Locate the cell with the specified text and output its [x, y] center coordinate. 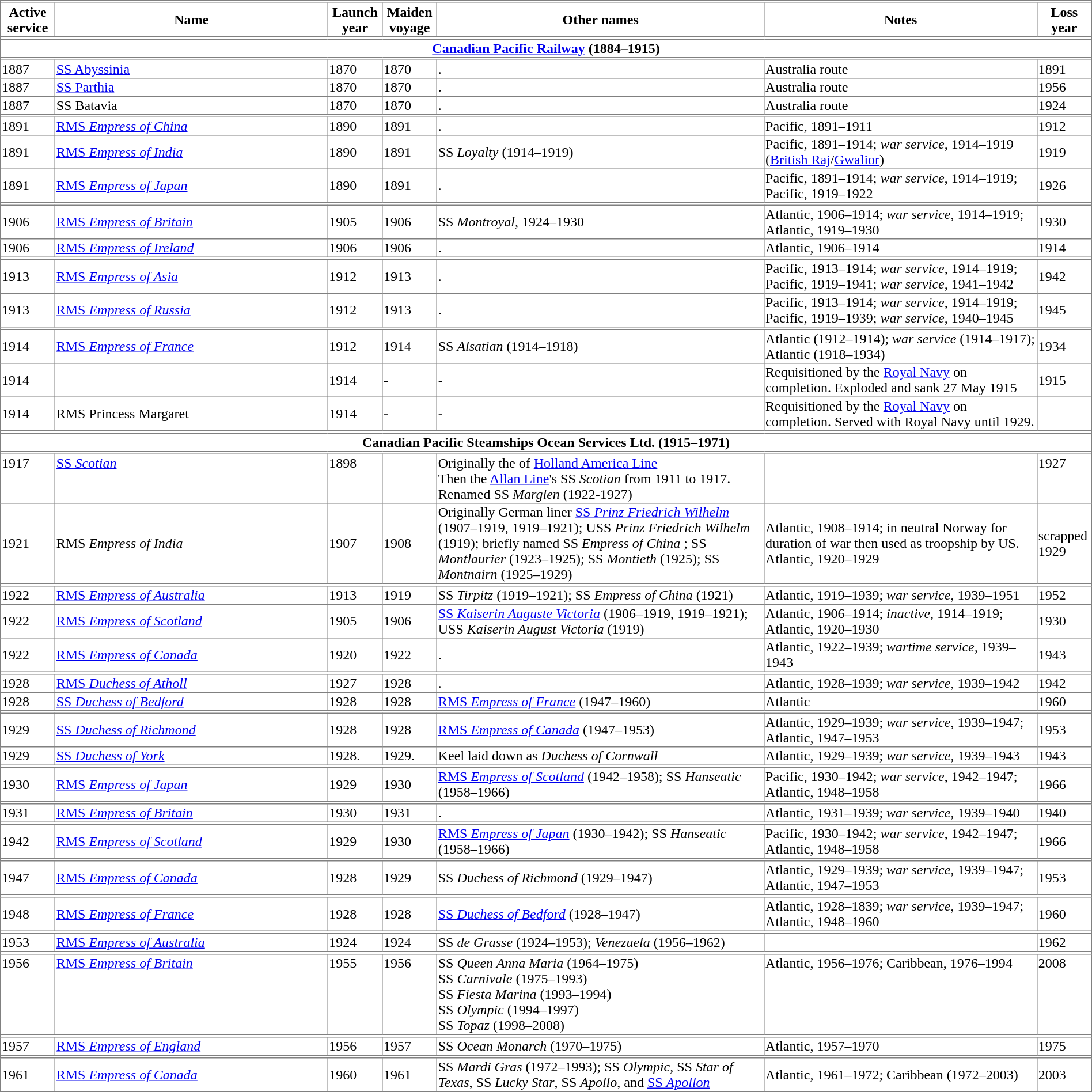
Atlantic, 1956–1976; Caribbean, 1976–1994 [901, 995]
SS Mardi Gras (1972–1993); SS Olympic, SS Star of Texas, SS Lucky Star, SS Apollo, and SS Apollon [601, 1075]
Atlantic, 1931–1939; war service, 1939–1940 [901, 813]
1898 [355, 479]
1948 [28, 914]
RMS Empress of England [191, 1046]
1947 [28, 878]
Atlantic, 1929–1939; war service, 1939–1943 [901, 756]
SS Batavia [191, 105]
1945 [1064, 310]
RMS Duchess of Atholl [191, 684]
RMS Empress of Scotland (1942–1958); SS Hanseatic (1958–1966) [601, 784]
Launch year [355, 20]
Pacific, 1891–1914; war service, 1914–1919; Pacific, 1919–1922 [901, 185]
1917 [28, 479]
SS Abyssinia [191, 69]
1920 [355, 655]
Pacific, 1891–1914; war service, 1914–1919 (British Raj/Gwalior) [901, 152]
SS Duchess of Bedford (1928–1947) [601, 914]
SS Kaiserin Auguste Victoria (1906–1919, 1919–1921); USS Kaiserin August Victoria (1919) [601, 621]
Pacific, 1913–1914; war service, 1914–1919; Pacific, 1919–1939; war service, 1940–1945 [901, 310]
1908 [410, 544]
2003 [1064, 1075]
Name [191, 20]
Requisitioned by the Royal Navy on completion. Exploded and sank 27 May 1915 [901, 380]
Atlantic [901, 702]
Atlantic, 1928–1839; war service, 1939–1947; Atlantic, 1948–1960 [901, 914]
RMS Empress of Russia [191, 310]
1907 [355, 544]
SS Montroyal, 1924–1930 [601, 222]
SS Alsatian (1914–1918) [601, 346]
1975 [1064, 1046]
1926 [1064, 185]
RMS Empress of Asia [191, 276]
Requisitioned by the Royal Navy on completion. Served with Royal Navy until 1929. [901, 414]
1929. [410, 756]
SS Duchess of Bedford [191, 702]
SS Tirpitz (1919–1921); SS Empress of China (1921) [601, 596]
1952 [1064, 596]
Atlantic, 1919–1939; war service, 1939–1951 [901, 596]
1921 [28, 544]
RMS Empress of China [191, 126]
RMS Empress of Canada (1947–1953) [601, 730]
Atlantic, 1906–1914 [901, 248]
Atlantic, 1957–1970 [901, 1046]
SS Parthia [191, 88]
Atlantic, 1961–1972; Caribbean (1972–2003) [901, 1075]
2008 [1064, 995]
SS Duchess of Richmond (1929–1947) [601, 878]
Originally the of Holland America LineThen the Allan Line's SS Scotian from 1911 to 1917. Renamed SS Marglen (1922-1927) [601, 479]
Atlantic, 1928–1939; war service, 1939–1942 [901, 684]
1962 [1064, 943]
Atlantic, 1906–1914; war service, 1914–1919; Atlantic, 1919–1930 [901, 222]
1955 [355, 995]
Atlantic (1912–1914); war service (1914–1917); Atlantic (1918–1934) [901, 346]
Keel laid down as Duchess of Cornwall [601, 756]
1928. [355, 756]
SS de Grasse (1924–1953); Venezuela (1956–1962) [601, 943]
scrapped 1929 [1064, 544]
Atlantic, 1908–1914; in neutral Norway for duration of war then used as troopship by US. Atlantic, 1920–1929 [901, 544]
SS Loyalty (1914–1919) [601, 152]
Maiden voyage [410, 20]
Loss year [1064, 20]
Pacific, 1913–1914; war service, 1914–1919; Pacific, 1919–1941; war service, 1941–1942 [901, 276]
SS Queen Anna Maria (1964–1975) SS Carnivale (1975–1993) SS Fiesta Marina (1993–1994) SS Olympic (1994–1997) SS Topaz (1998–2008) [601, 995]
Pacific, 1891–1911 [901, 126]
Canadian Pacific Railway (1884–1915) [546, 48]
Atlantic, 1906–1914; inactive, 1914–1919; Atlantic, 1920–1930 [901, 621]
SS Duchess of York [191, 756]
RMS Empress of Ireland [191, 248]
Active service [28, 20]
RMS Empress of France (1947–1960) [601, 702]
RMS Empress of Japan (1930–1942); SS Hanseatic (1958–1966) [601, 841]
Atlantic, 1922–1939; wartime service, 1939–1943 [901, 655]
Notes [901, 20]
RMS Princess Margaret [191, 414]
SS Scotian [191, 479]
SS Duchess of Richmond [191, 730]
1940 [1064, 813]
1934 [1064, 346]
Canadian Pacific Steamships Ocean Services Ltd. (1915–1971) [546, 442]
1915 [1064, 380]
Other names [601, 20]
SS Ocean Monarch (1970–1975) [601, 1046]
